Pinpoint the cell where the given text exists, returning its (x, y) midpoint coordinate. 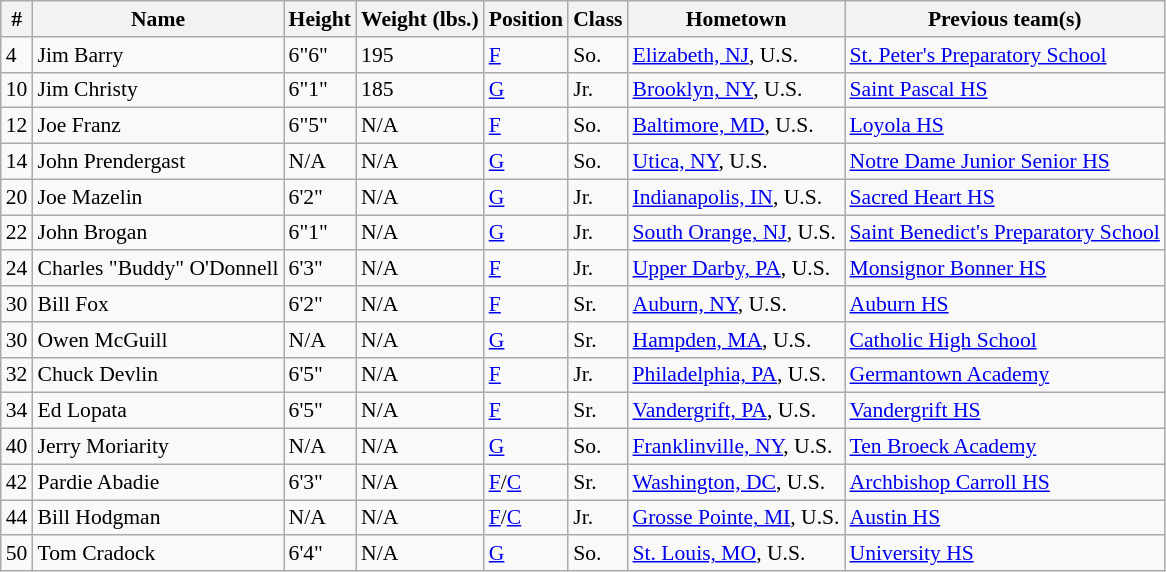
Utica, NY, U.S. (736, 162)
6"5" (320, 126)
Vandergrift HS (1005, 411)
Sacred Heart HS (1005, 197)
Saint Benedict's Preparatory School (1005, 233)
Height (320, 19)
Hampden, MA, U.S. (736, 340)
Brooklyn, NY, U.S. (736, 90)
Philadelphia, PA, U.S. (736, 375)
Upper Darby, PA, U.S. (736, 269)
Jim Barry (158, 55)
24 (17, 269)
Austin HS (1005, 518)
34 (17, 411)
Previous team(s) (1005, 19)
Position (526, 19)
44 (17, 518)
Jim Christy (158, 90)
Loyola HS (1005, 126)
Archbishop Carroll HS (1005, 482)
Pardie Abadie (158, 482)
University HS (1005, 554)
Indianapolis, IN, U.S. (736, 197)
32 (17, 375)
10 (17, 90)
Notre Dame Junior Senior HS (1005, 162)
6'4" (320, 554)
4 (17, 55)
22 (17, 233)
Elizabeth, NJ, U.S. (736, 55)
Name (158, 19)
185 (420, 90)
# (17, 19)
50 (17, 554)
Ten Broeck Academy (1005, 447)
Ed Lopata (158, 411)
Monsignor Bonner HS (1005, 269)
Bill Fox (158, 304)
Auburn HS (1005, 304)
Jerry Moriarity (158, 447)
Weight (lbs.) (420, 19)
Joe Mazelin (158, 197)
Vandergrift, PA, U.S. (736, 411)
Chuck Devlin (158, 375)
St. Louis, MO, U.S. (736, 554)
John Prendergast (158, 162)
195 (420, 55)
Tom Cradock (158, 554)
40 (17, 447)
South Orange, NJ, U.S. (736, 233)
Owen McGuill (158, 340)
Charles "Buddy" O'Donnell (158, 269)
Germantown Academy (1005, 375)
John Brogan (158, 233)
Joe Franz (158, 126)
20 (17, 197)
Auburn, NY, U.S. (736, 304)
Baltimore, MD, U.S. (736, 126)
Franklinville, NY, U.S. (736, 447)
14 (17, 162)
42 (17, 482)
Class (598, 19)
Catholic High School (1005, 340)
Saint Pascal HS (1005, 90)
Washington, DC, U.S. (736, 482)
Hometown (736, 19)
6"6" (320, 55)
St. Peter's Preparatory School (1005, 55)
12 (17, 126)
Grosse Pointe, MI, U.S. (736, 518)
Bill Hodgman (158, 518)
